Scan for the cell matching the given text and deliver its (x, y) coordinate at center. 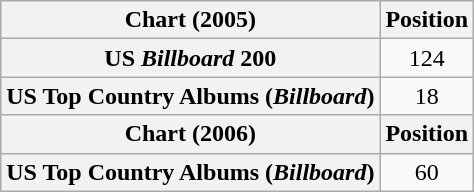
US Billboard 200 (190, 58)
18 (427, 96)
124 (427, 58)
Chart (2006) (190, 134)
60 (427, 172)
Chart (2005) (190, 20)
